Locate the cell with the specified text and output its [x, y] center coordinate. 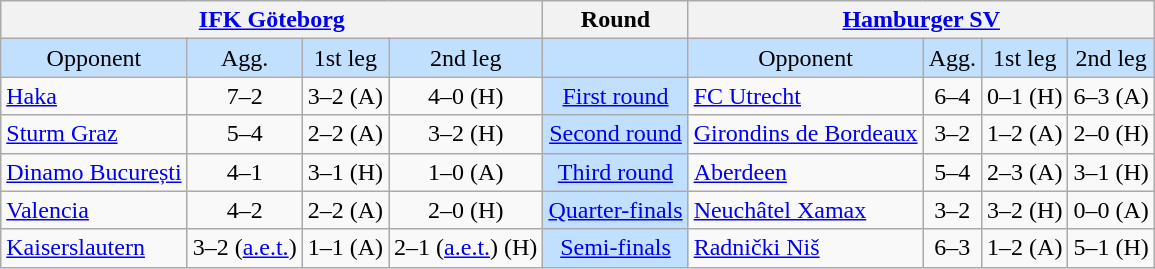
Kaiserslautern [94, 248]
2–3 (A) [1025, 172]
Haka [94, 96]
Dinamo București [94, 172]
3–2 (a.e.t.) [244, 248]
Neuchâtel Xamax [806, 210]
Semi-finals [616, 248]
Aberdeen [806, 172]
Round [616, 20]
Third round [616, 172]
4–0 (H) [466, 96]
5–1 (H) [1111, 248]
IFK Göteborg [272, 20]
Second round [616, 134]
Girondins de Bordeaux [806, 134]
7–2 [244, 96]
6–3 (A) [1111, 96]
4–1 [244, 172]
6–4 [952, 96]
6–3 [952, 248]
0–1 (H) [1025, 96]
2–1 (a.e.t.) (H) [466, 248]
Hamburger SV [921, 20]
First round [616, 96]
FC Utrecht [806, 96]
Quarter-finals [616, 210]
Radnički Niš [806, 248]
Sturm Graz [94, 134]
1–1 (A) [345, 248]
Valencia [94, 210]
0–0 (A) [1111, 210]
4–2 [244, 210]
1–0 (A) [466, 172]
3–2 (A) [345, 96]
